Output the (X, Y) coordinate of the center of the cell containing the given text.  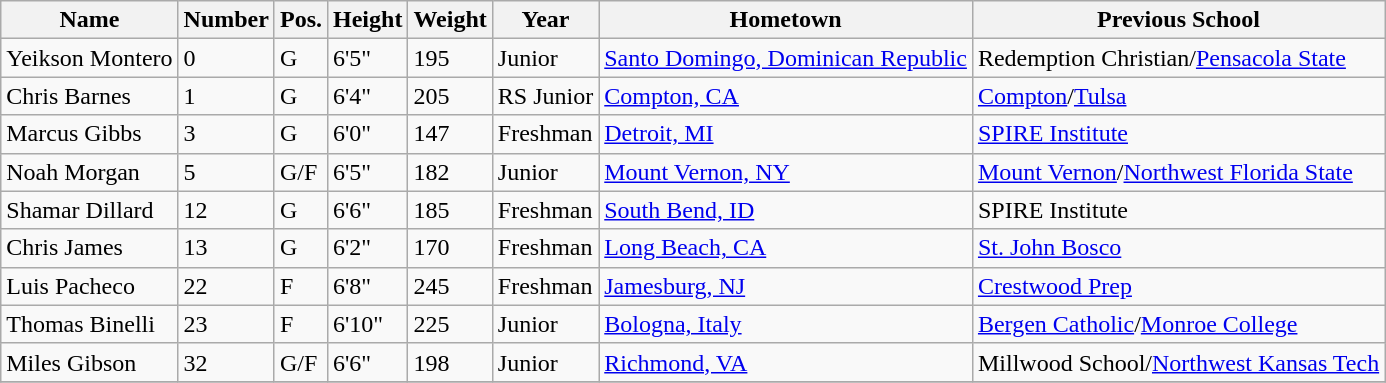
Millwood School/Northwest Kansas Tech (1178, 362)
6'2" (368, 248)
147 (450, 134)
Marcus Gibbs (90, 134)
Santo Domingo, Dominican Republic (786, 58)
6'8" (368, 286)
Crestwood Prep (1178, 286)
22 (226, 286)
225 (450, 324)
195 (450, 58)
Pos. (300, 20)
Hometown (786, 20)
23 (226, 324)
6'4" (368, 96)
Redemption Christian/Pensacola State (1178, 58)
Chris James (90, 248)
Name (90, 20)
Noah Morgan (90, 172)
0 (226, 58)
198 (450, 362)
Shamar Dillard (90, 210)
245 (450, 286)
RS Junior (545, 96)
170 (450, 248)
Bergen Catholic/Monroe College (1178, 324)
182 (450, 172)
6'0" (368, 134)
Compton/Tulsa (1178, 96)
Previous School (1178, 20)
3 (226, 134)
6'10" (368, 324)
Mount Vernon, NY (786, 172)
Weight (450, 20)
Chris Barnes (90, 96)
Compton, CA (786, 96)
12 (226, 210)
Thomas Binelli (90, 324)
205 (450, 96)
Mount Vernon/Northwest Florida State (1178, 172)
Long Beach, CA (786, 248)
Richmond, VA (786, 362)
5 (226, 172)
Jamesburg, NJ (786, 286)
32 (226, 362)
Detroit, MI (786, 134)
Height (368, 20)
Miles Gibson (90, 362)
Luis Pacheco (90, 286)
Year (545, 20)
St. John Bosco (1178, 248)
Yeikson Montero (90, 58)
South Bend, ID (786, 210)
185 (450, 210)
Bologna, Italy (786, 324)
Number (226, 20)
13 (226, 248)
1 (226, 96)
